Search for the cell housing the specified text and yield its (X, Y) center coordinate. 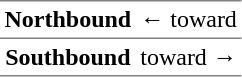
toward → (189, 57)
← toward (189, 20)
Northbound (68, 20)
Southbound (68, 57)
